Capture the cell that displays the provided text and extract its [X, Y] central coordinate. 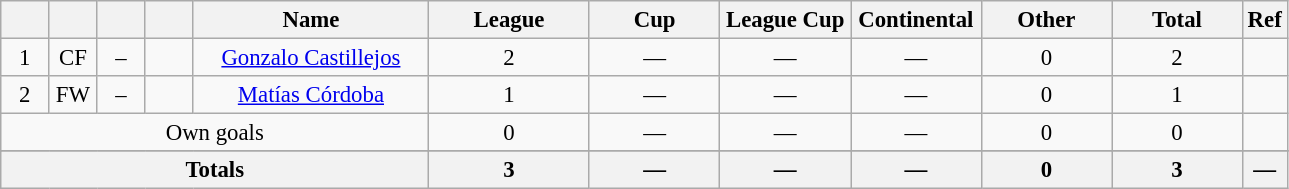
Own goals [215, 133]
Gonzalo Castillejos [311, 58]
Other [1046, 20]
League Cup [786, 20]
Continental [916, 20]
FW [73, 95]
Matías Córdoba [311, 95]
Cup [654, 20]
Totals [215, 170]
League [510, 20]
CF [73, 58]
Ref [1264, 20]
Total [1178, 20]
Name [311, 20]
